Determine the [x, y] coordinate at the center of the cell enclosing the given text.  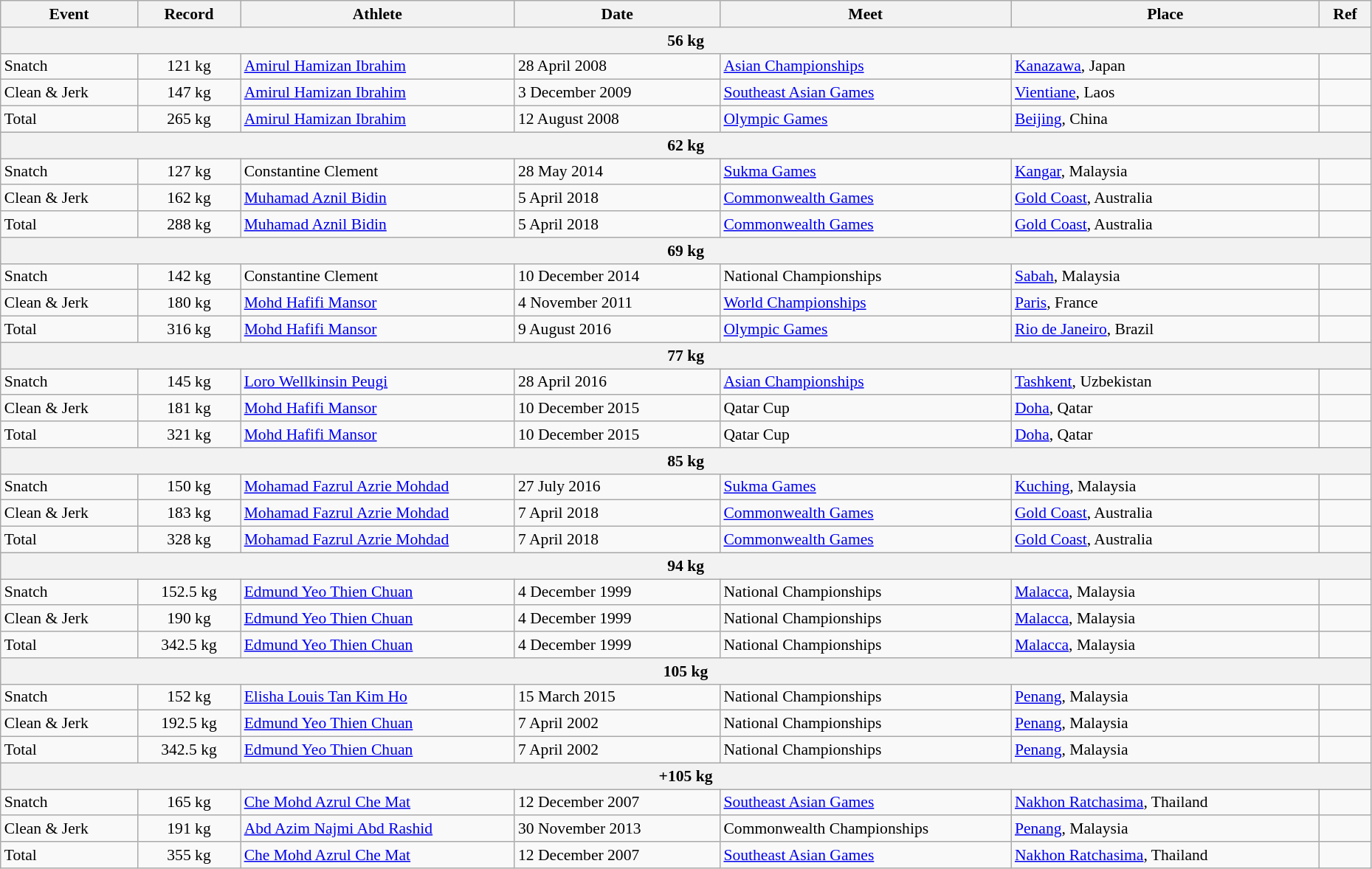
62 kg [686, 145]
152 kg [189, 697]
127 kg [189, 172]
Ref [1345, 14]
162 kg [189, 198]
Beijing, China [1165, 120]
Event [69, 14]
Place [1165, 14]
28 May 2014 [617, 172]
Date [617, 14]
288 kg [189, 224]
Meet [865, 14]
15 March 2015 [617, 697]
147 kg [189, 93]
165 kg [189, 803]
Paris, France [1165, 303]
Athlete [378, 14]
+105 kg [686, 776]
World Championships [865, 303]
Sabah, Malaysia [1165, 277]
Loro Wellkinsin Peugi [378, 382]
183 kg [189, 513]
191 kg [189, 829]
28 April 2016 [617, 382]
Kangar, Malaysia [1165, 172]
265 kg [189, 120]
10 December 2014 [617, 277]
328 kg [189, 540]
12 August 2008 [617, 120]
Commonwealth Championships [865, 829]
4 November 2011 [617, 303]
105 kg [686, 671]
3 December 2009 [617, 93]
Vientiane, Laos [1165, 93]
Record [189, 14]
30 November 2013 [617, 829]
Kanazawa, Japan [1165, 66]
180 kg [189, 303]
28 April 2008 [617, 66]
150 kg [189, 487]
145 kg [189, 382]
Kuching, Malaysia [1165, 487]
142 kg [189, 277]
94 kg [686, 566]
355 kg [189, 855]
77 kg [686, 356]
321 kg [189, 434]
Abd Azim Najmi Abd Rashid [378, 829]
Tashkent, Uzbekistan [1165, 382]
Rio de Janeiro, Brazil [1165, 330]
121 kg [189, 66]
190 kg [189, 619]
27 July 2016 [617, 487]
152.5 kg [189, 592]
69 kg [686, 251]
9 August 2016 [617, 330]
192.5 kg [189, 724]
Elisha Louis Tan Kim Ho [378, 697]
56 kg [686, 41]
181 kg [189, 409]
85 kg [686, 461]
316 kg [189, 330]
